Detect which cell encompasses the target text, then output its (X, Y) center coordinate. 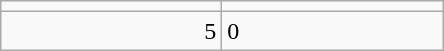
0 (332, 31)
5 (112, 31)
